Pinpoint the cell where the given text exists, returning its (X, Y) midpoint coordinate. 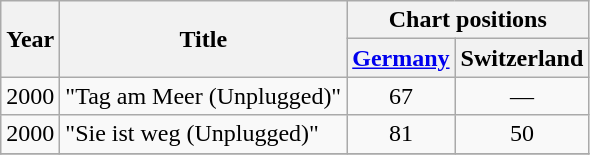
67 (401, 96)
Switzerland (522, 58)
Germany (401, 58)
"Sie ist weg (Unplugged)" (204, 134)
— (522, 96)
50 (522, 134)
81 (401, 134)
Year (30, 39)
Chart positions (468, 20)
"Tag am Meer (Unplugged)" (204, 96)
Title (204, 39)
